For the text-containing cell, return its midpoint in (X, Y) coordinate format. 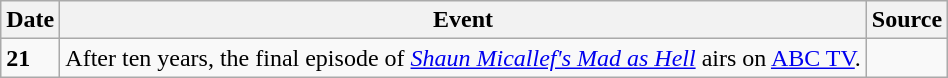
Date (30, 20)
Source (906, 20)
Event (464, 20)
After ten years, the final episode of Shaun Micallef's Mad as Hell airs on ABC TV. (464, 58)
21 (30, 58)
